Extract the [X, Y] coordinate from the center of the cell holding the provided text.  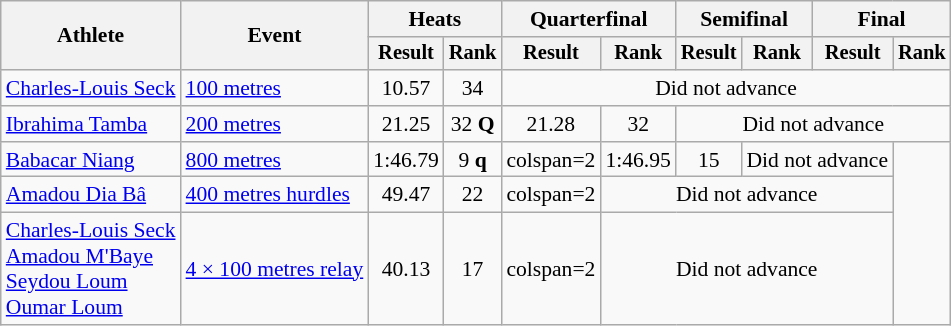
Charles-Louis Seck [91, 88]
Ibrahima Tamba [91, 124]
Charles-Louis SeckAmadou M'BayeSeydou LoumOumar Loum [91, 269]
9 q [473, 160]
Athlete [91, 36]
200 metres [275, 124]
Amadou Dia Bâ [91, 195]
32 [638, 124]
Heats [434, 19]
10.57 [406, 88]
1:46.79 [406, 160]
Quarterfinal [588, 19]
Final [881, 19]
800 metres [275, 160]
Babacar Niang [91, 160]
49.47 [406, 195]
22 [473, 195]
4 × 100 metres relay [275, 269]
21.28 [550, 124]
32 Q [473, 124]
15 [709, 160]
40.13 [406, 269]
17 [473, 269]
Semifinal [744, 19]
1:46.95 [638, 160]
400 metres hurdles [275, 195]
34 [473, 88]
Event [275, 36]
100 metres [275, 88]
21.25 [406, 124]
